For the text-containing cell, return its midpoint in (x, y) coordinate format. 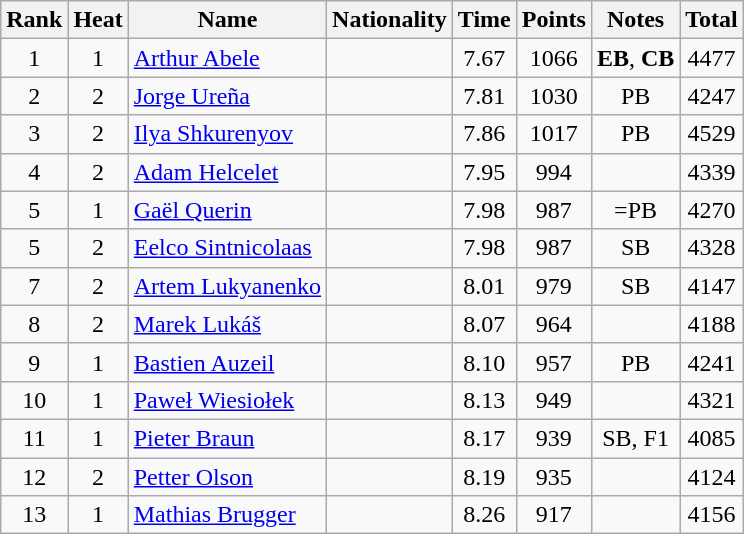
8.17 (484, 438)
Arthur Abele (227, 58)
939 (554, 438)
7 (34, 286)
3 (34, 134)
=PB (635, 210)
994 (554, 172)
Ilya Shkurenyov (227, 134)
8.26 (484, 515)
Rank (34, 20)
Total (712, 20)
4321 (712, 400)
Petter Olson (227, 477)
7.81 (484, 96)
13 (34, 515)
7.95 (484, 172)
8.01 (484, 286)
Paweł Wiesiołek (227, 400)
Artem Lukyanenko (227, 286)
4477 (712, 58)
4156 (712, 515)
Adam Helcelet (227, 172)
4529 (712, 134)
Mathias Brugger (227, 515)
Name (227, 20)
4247 (712, 96)
Jorge Ureña (227, 96)
979 (554, 286)
EB, CB (635, 58)
4241 (712, 362)
8.19 (484, 477)
10 (34, 400)
Time (484, 20)
Eelco Sintnicolaas (227, 248)
4339 (712, 172)
Bastien Auzeil (227, 362)
Nationality (390, 20)
1030 (554, 96)
9 (34, 362)
Marek Lukáš (227, 324)
7.86 (484, 134)
957 (554, 362)
4270 (712, 210)
917 (554, 515)
4085 (712, 438)
4147 (712, 286)
11 (34, 438)
964 (554, 324)
4328 (712, 248)
8 (34, 324)
8.10 (484, 362)
4124 (712, 477)
1017 (554, 134)
Points (554, 20)
Gaël Querin (227, 210)
8.07 (484, 324)
7.67 (484, 58)
8.13 (484, 400)
Pieter Braun (227, 438)
935 (554, 477)
Notes (635, 20)
Heat (98, 20)
4188 (712, 324)
12 (34, 477)
4 (34, 172)
SB, F1 (635, 438)
1066 (554, 58)
949 (554, 400)
